Detect which cell encompasses the target text, then output its [x, y] center coordinate. 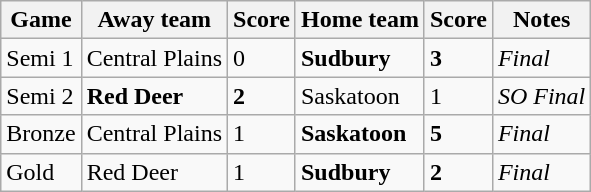
SO Final [541, 96]
5 [458, 134]
Gold [41, 172]
Semi 2 [41, 96]
3 [458, 58]
Semi 1 [41, 58]
Game [41, 20]
Bronze [41, 134]
Away team [154, 20]
Notes [541, 20]
Home team [360, 20]
0 [262, 58]
